Provide the (x, y) coordinate of the cell's center where the given text is located.  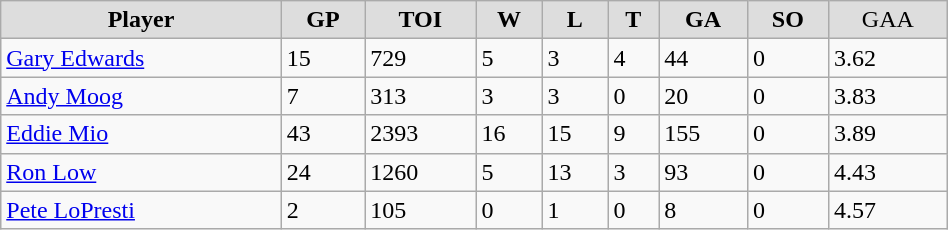
Player (141, 20)
3.89 (888, 134)
GA (704, 20)
9 (634, 134)
155 (704, 134)
93 (704, 172)
4 (634, 58)
20 (704, 96)
13 (575, 172)
43 (323, 134)
4.57 (888, 210)
Pete LoPresti (141, 210)
L (575, 20)
Eddie Mio (141, 134)
GAA (888, 20)
4.43 (888, 172)
8 (704, 210)
GP (323, 20)
3.62 (888, 58)
SO (788, 20)
2393 (420, 134)
Ron Low (141, 172)
2 (323, 210)
16 (509, 134)
1260 (420, 172)
24 (323, 172)
TOI (420, 20)
T (634, 20)
729 (420, 58)
313 (420, 96)
44 (704, 58)
W (509, 20)
7 (323, 96)
Andy Moog (141, 96)
Gary Edwards (141, 58)
1 (575, 210)
105 (420, 210)
3.83 (888, 96)
